Determine the (X, Y) coordinate at the center of the cell enclosing the given text.  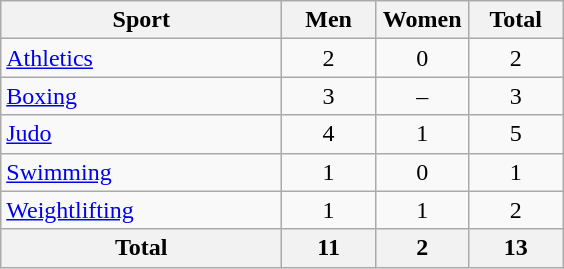
Boxing (142, 96)
Swimming (142, 172)
– (422, 96)
Women (422, 20)
13 (516, 248)
Men (329, 20)
Athletics (142, 58)
11 (329, 248)
Sport (142, 20)
5 (516, 134)
Weightlifting (142, 210)
4 (329, 134)
Judo (142, 134)
